Return the [X, Y] coordinate for the center point of the cell that contains the specified text.  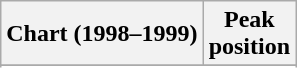
Peak position [249, 34]
Chart (1998–1999) [102, 34]
